Capture the cell that displays the provided text and extract its [X, Y] central coordinate. 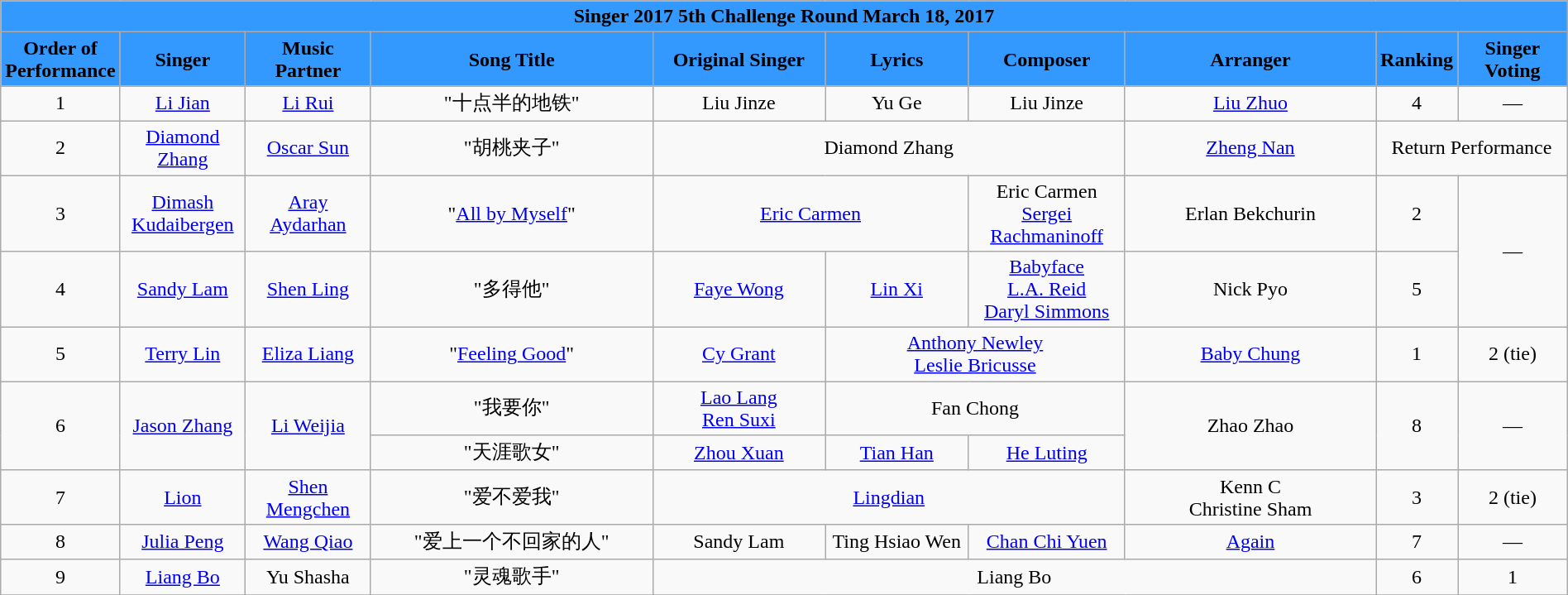
Ting Hsiao Wen [896, 541]
Arranger [1250, 60]
Shen Mengchen [308, 497]
Nick Pyo [1250, 290]
He Luting [1047, 453]
Yu Ge [896, 104]
9 [60, 578]
Again [1250, 541]
Terry Lin [183, 354]
"胡桃夹子" [511, 147]
Eric Carmen [810, 214]
Li Rui [308, 104]
Li Jian [183, 104]
Zhao Zhao [1250, 426]
"All by Myself" [511, 214]
Order of Performance [60, 60]
Baby Chung [1250, 354]
Oscar Sun [308, 147]
Singer 2017 5th Challenge Round March 18, 2017 [784, 17]
Babyface L.A. Reid Daryl Simmons [1047, 290]
"灵魂歌手" [511, 578]
Kenn C Christine Sham [1250, 497]
Eliza Liang [308, 354]
Lao Lang Ren Suxi [739, 409]
Zheng Nan [1250, 147]
Yu Shasha [308, 578]
Lion [183, 497]
Wang Qiao [308, 541]
Julia Peng [183, 541]
Dimash Kudaibergen [183, 214]
Lyrics [896, 60]
Li Weijia [308, 426]
Erlan Bekchurin [1250, 214]
Faye Wong [739, 290]
Anthony Newley Leslie Bricusse [976, 354]
"多得他" [511, 290]
Composer [1047, 60]
"十点半的地铁" [511, 104]
Ranking [1417, 60]
Zhou Xuan [739, 453]
"爱上一个不回家的人" [511, 541]
Chan Chi Yuen [1047, 541]
Fan Chong [976, 409]
Lin Xi [896, 290]
Original Singer [739, 60]
Aray Aydarhan [308, 214]
"爱不爱我" [511, 497]
Eric Carmen Sergei Rachmaninoff [1047, 214]
Liu Zhuo [1250, 104]
"天涯歌女" [511, 453]
Jason Zhang [183, 426]
Singer Voting [1513, 60]
"Feeling Good" [511, 354]
"我要你" [511, 409]
Lingdian [888, 497]
Return Performance [1472, 147]
Shen Ling [308, 290]
Singer [183, 60]
Music Partner [308, 60]
Tian Han [896, 453]
Song Title [511, 60]
Cy Grant [739, 354]
